For the text-containing cell, return its midpoint in (x, y) coordinate format. 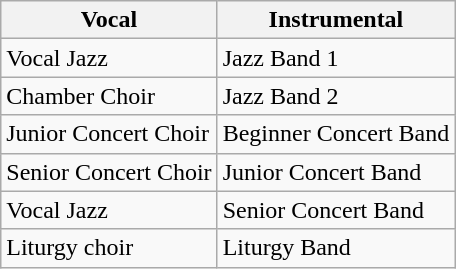
Vocal (109, 20)
Jazz Band 2 (336, 96)
Jazz Band 1 (336, 58)
Junior Concert Band (336, 172)
Beginner Concert Band (336, 134)
Liturgy Band (336, 248)
Liturgy choir (109, 248)
Senior Concert Band (336, 210)
Senior Concert Choir (109, 172)
Junior Concert Choir (109, 134)
Chamber Choir (109, 96)
Instrumental (336, 20)
